Return the [X, Y] coordinate for the center point of the cell that contains the specified text.  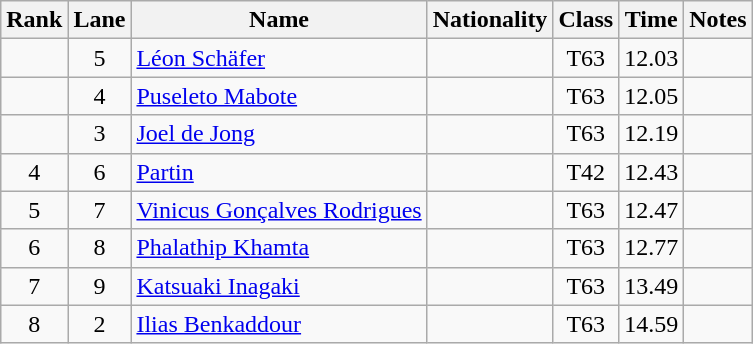
14.59 [652, 324]
13.49 [652, 286]
Léon Schäfer [279, 58]
Vinicus Gonçalves Rodrigues [279, 210]
9 [100, 286]
12.47 [652, 210]
Partin [279, 172]
Rank [34, 20]
T42 [586, 172]
Nationality [490, 20]
Puseleto Mabote [279, 96]
12.05 [652, 96]
Time [652, 20]
12.03 [652, 58]
Katsuaki Inagaki [279, 286]
Name [279, 20]
2 [100, 324]
Joel de Jong [279, 134]
12.19 [652, 134]
3 [100, 134]
Class [586, 20]
Phalathip Khamta [279, 248]
12.77 [652, 248]
Ilias Benkaddour [279, 324]
Lane [100, 20]
Notes [718, 20]
12.43 [652, 172]
